For the text-containing cell, return its midpoint in (X, Y) coordinate format. 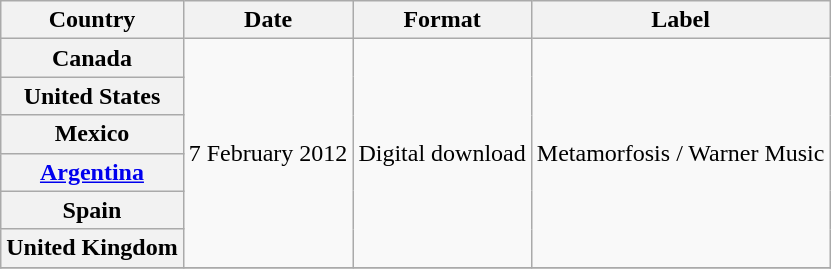
Canada (92, 58)
Date (268, 20)
Mexico (92, 134)
Metamorfosis / Warner Music (680, 153)
Label (680, 20)
7 February 2012 (268, 153)
Country (92, 20)
Spain (92, 210)
United Kingdom (92, 248)
Format (442, 20)
United States (92, 96)
Argentina (92, 172)
Digital download (442, 153)
